Scan for the cell matching the given text and deliver its (x, y) coordinate at center. 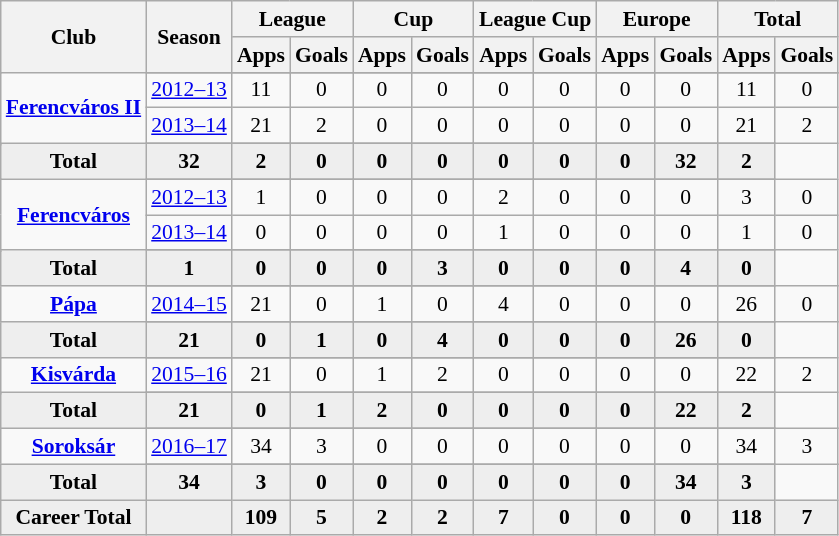
League (292, 19)
109 (261, 518)
Europe (656, 19)
5 (322, 518)
Kisvárda (74, 375)
League Cup (535, 19)
Cup (414, 19)
Career Total (74, 518)
Ferencváros (74, 214)
2016–17 (189, 447)
Pápa (74, 304)
Season (189, 36)
2014–15 (189, 304)
Soroksár (74, 447)
Club (74, 36)
Ferencváros II (74, 108)
118 (746, 518)
2015–16 (189, 375)
